Locate the cell with the specified text and output its [X, Y] center coordinate. 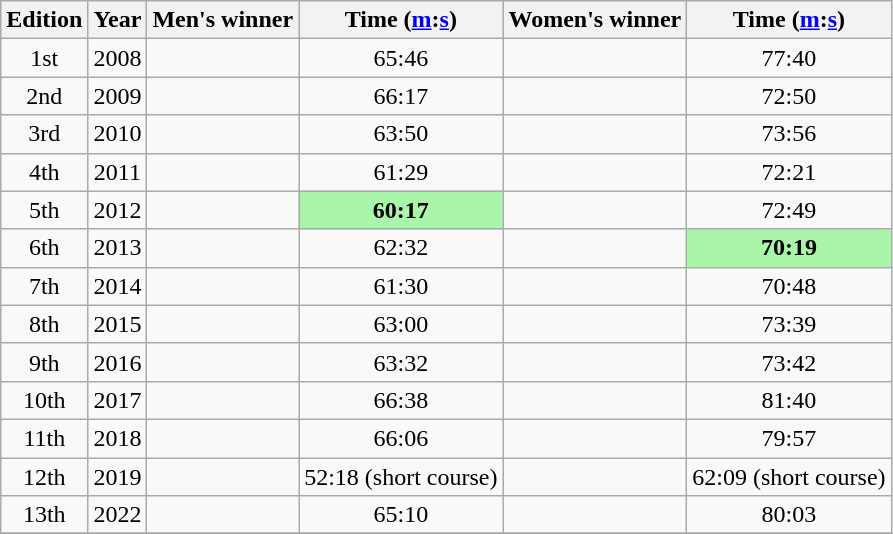
4th [44, 172]
Year [118, 20]
73:42 [789, 362]
72:21 [789, 172]
13th [44, 515]
79:57 [789, 438]
10th [44, 400]
2012 [118, 210]
2019 [118, 477]
2018 [118, 438]
2022 [118, 515]
66:38 [401, 400]
73:39 [789, 324]
81:40 [789, 400]
2008 [118, 58]
2nd [44, 96]
8th [44, 324]
66:17 [401, 96]
11th [44, 438]
80:03 [789, 515]
72:50 [789, 96]
77:40 [789, 58]
2016 [118, 362]
60:17 [401, 210]
2017 [118, 400]
6th [44, 248]
2010 [118, 134]
70:48 [789, 286]
52:18 (short course) [401, 477]
Women's winner [595, 20]
70:19 [789, 248]
63:50 [401, 134]
2009 [118, 96]
7th [44, 286]
65:46 [401, 58]
72:49 [789, 210]
73:56 [789, 134]
62:09 (short course) [789, 477]
2013 [118, 248]
63:00 [401, 324]
1st [44, 58]
66:06 [401, 438]
61:29 [401, 172]
12th [44, 477]
3rd [44, 134]
62:32 [401, 248]
2015 [118, 324]
61:30 [401, 286]
Edition [44, 20]
2011 [118, 172]
5th [44, 210]
9th [44, 362]
Men's winner [223, 20]
2014 [118, 286]
65:10 [401, 515]
63:32 [401, 362]
